Search for the cell housing the specified text and yield its (x, y) center coordinate. 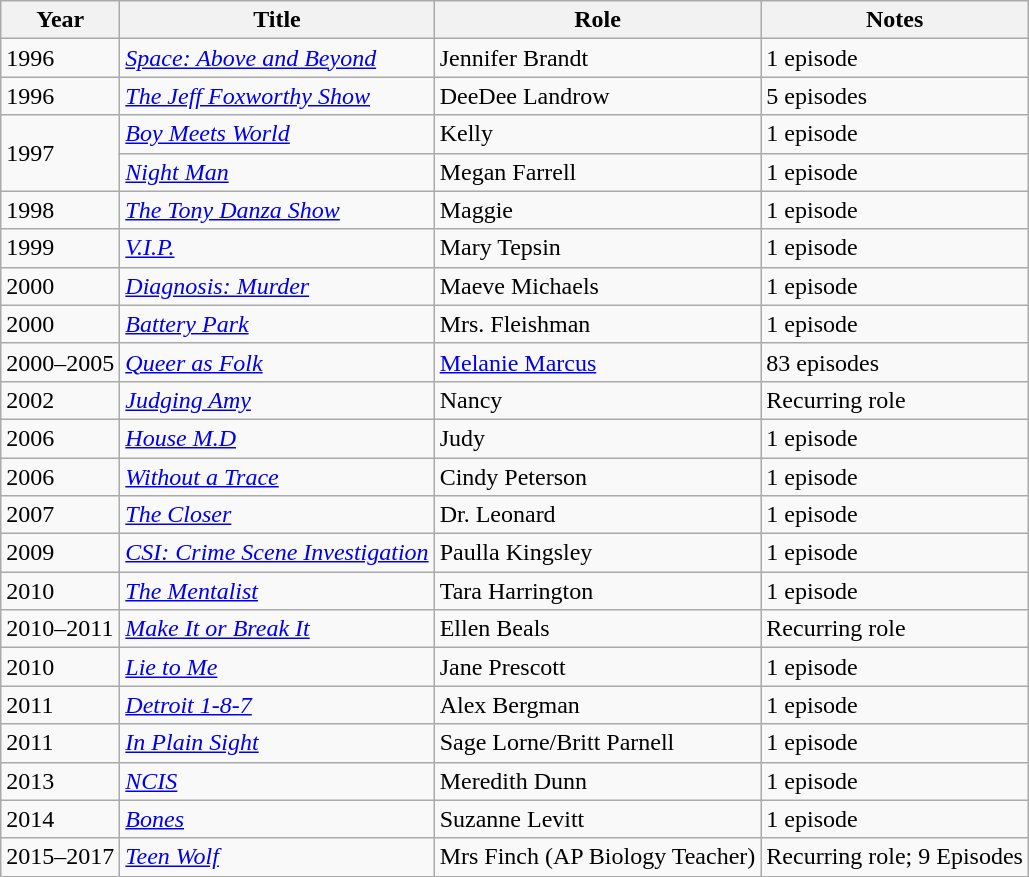
Detroit 1-8-7 (277, 705)
Recurring role; 9 Episodes (895, 857)
Title (277, 20)
Diagnosis: Murder (277, 286)
The Tony Danza Show (277, 210)
2014 (60, 819)
Judging Amy (277, 400)
Bones (277, 819)
The Closer (277, 515)
Tara Harrington (598, 591)
In Plain Sight (277, 743)
NCIS (277, 781)
1999 (60, 248)
1998 (60, 210)
2009 (60, 553)
The Mentalist (277, 591)
Melanie Marcus (598, 362)
1997 (60, 153)
Suzanne Levitt (598, 819)
2007 (60, 515)
Battery Park (277, 324)
2015–2017 (60, 857)
Night Man (277, 172)
DeeDee Landrow (598, 96)
House M.D (277, 438)
Mrs. Fleishman (598, 324)
2000–2005 (60, 362)
Jane Prescott (598, 667)
Paulla Kingsley (598, 553)
5 episodes (895, 96)
Nancy (598, 400)
Kelly (598, 134)
V.I.P. (277, 248)
Jennifer Brandt (598, 58)
Notes (895, 20)
2010–2011 (60, 629)
Maggie (598, 210)
2013 (60, 781)
Without a Trace (277, 477)
Meredith Dunn (598, 781)
Queer as Folk (277, 362)
Mrs Finch (AP Biology Teacher) (598, 857)
Megan Farrell (598, 172)
CSI: Crime Scene Investigation (277, 553)
Boy Meets World (277, 134)
Role (598, 20)
Maeve Michaels (598, 286)
Ellen Beals (598, 629)
2002 (60, 400)
Dr. Leonard (598, 515)
The Jeff Foxworthy Show (277, 96)
Year (60, 20)
Make It or Break It (277, 629)
Sage Lorne/Britt Parnell (598, 743)
Mary Tepsin (598, 248)
83 episodes (895, 362)
Teen Wolf (277, 857)
Cindy Peterson (598, 477)
Alex Bergman (598, 705)
Space: Above and Beyond (277, 58)
Lie to Me (277, 667)
Judy (598, 438)
